Scan for the cell matching the given text and deliver its (X, Y) coordinate at center. 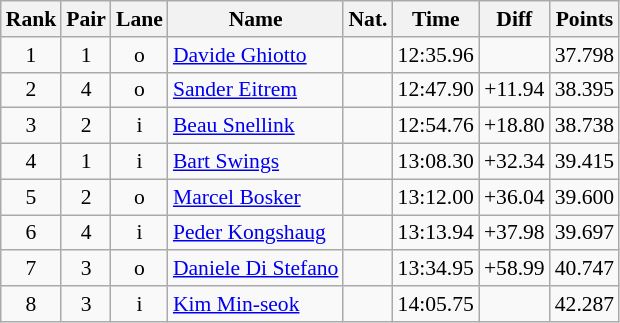
Davide Ghiotto (256, 55)
Points (584, 19)
Bart Swings (256, 162)
Peder Kongshaug (256, 233)
13:34.95 (436, 269)
Nat. (368, 19)
Time (436, 19)
37.798 (584, 55)
Name (256, 19)
39.600 (584, 197)
5 (32, 197)
Diff (514, 19)
Daniele Di Stefano (256, 269)
Lane (140, 19)
12:35.96 (436, 55)
38.738 (584, 126)
Sander Eitrem (256, 90)
39.415 (584, 162)
39.697 (584, 233)
12:54.76 (436, 126)
+58.99 (514, 269)
+18.80 (514, 126)
6 (32, 233)
40.747 (584, 269)
7 (32, 269)
Pair (86, 19)
Marcel Bosker (256, 197)
13:08.30 (436, 162)
Beau Snellink (256, 126)
8 (32, 304)
+11.94 (514, 90)
42.287 (584, 304)
14:05.75 (436, 304)
38.395 (584, 90)
+37.98 (514, 233)
13:13.94 (436, 233)
12:47.90 (436, 90)
Kim Min-seok (256, 304)
13:12.00 (436, 197)
+32.34 (514, 162)
Rank (32, 19)
+36.04 (514, 197)
